Provide the [x, y] coordinate of the cell's center where the given text is located.  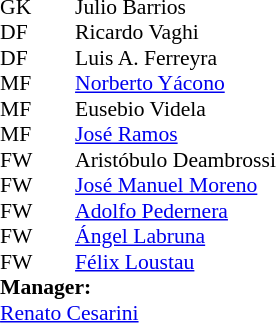
Norberto Yácono [176, 83]
Manager: [138, 287]
Luis A. Ferreyra [176, 58]
Eusebio Videla [176, 109]
José Ramos [176, 135]
Ángel Labruna [176, 237]
Adolfo Pedernera [176, 211]
Félix Loustau [176, 262]
José Manuel Moreno [176, 185]
Aristóbulo Deambrossi [176, 160]
Ricardo Vaghi [176, 33]
